For the text-containing cell, return its midpoint in [X, Y] coordinate format. 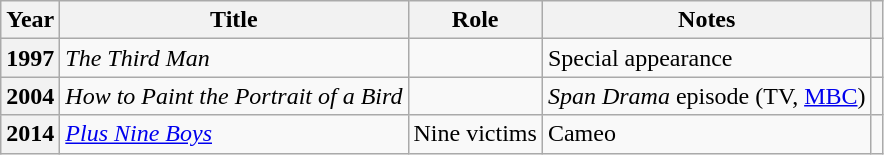
Span Drama episode (TV, MBC) [706, 96]
1997 [30, 58]
2014 [30, 134]
Notes [706, 20]
Title [234, 20]
How to Paint the Portrait of a Bird [234, 96]
Cameo [706, 134]
Special appearance [706, 58]
The Third Man [234, 58]
Role [475, 20]
Year [30, 20]
Plus Nine Boys [234, 134]
Nine victims [475, 134]
2004 [30, 96]
